Return the (X, Y) coordinate for the center point of the cell that contains the specified text.  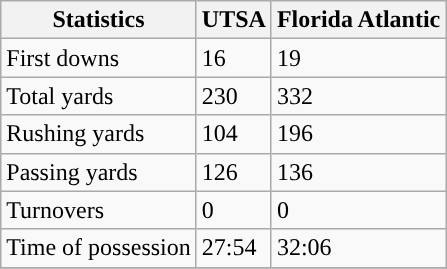
Florida Atlantic (358, 20)
19 (358, 58)
104 (234, 134)
UTSA (234, 20)
196 (358, 134)
136 (358, 172)
Statistics (99, 20)
230 (234, 96)
Total yards (99, 96)
Rushing yards (99, 134)
Passing yards (99, 172)
32:06 (358, 248)
Turnovers (99, 210)
332 (358, 96)
16 (234, 58)
First downs (99, 58)
27:54 (234, 248)
Time of possession (99, 248)
126 (234, 172)
